Extract the (x, y) coordinate from the center of the cell holding the provided text.  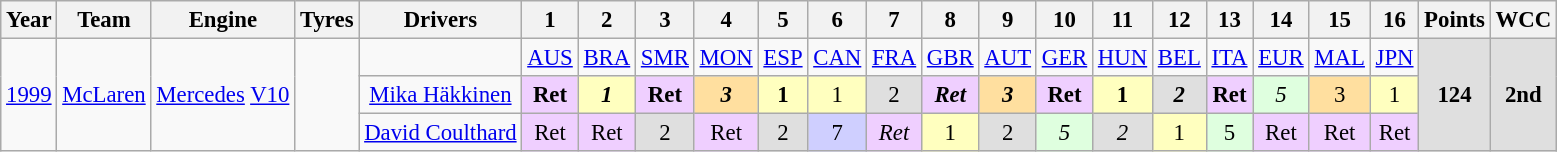
Points (1454, 20)
SMR (666, 58)
Team (104, 20)
124 (1454, 96)
15 (1340, 20)
HUN (1123, 58)
McLaren (104, 96)
Drivers (440, 20)
Tyres (327, 20)
EUR (1281, 58)
ESP (783, 58)
16 (1394, 20)
BEL (1179, 58)
MAL (1340, 58)
BRA (606, 58)
11 (1123, 20)
14 (1281, 20)
AUS (550, 58)
ITA (1230, 58)
Year (29, 20)
FRA (894, 58)
AUT (1008, 58)
13 (1230, 20)
2nd (1523, 96)
6 (838, 20)
10 (1064, 20)
WCC (1523, 20)
Mika Häkkinen (440, 95)
8 (950, 20)
9 (1008, 20)
12 (1179, 20)
JPN (1394, 58)
CAN (838, 58)
1999 (29, 96)
GER (1064, 58)
David Coulthard (440, 133)
MON (726, 58)
4 (726, 20)
Mercedes V10 (223, 96)
GBR (950, 58)
Engine (223, 20)
